For the text-containing cell, return its midpoint in [X, Y] coordinate format. 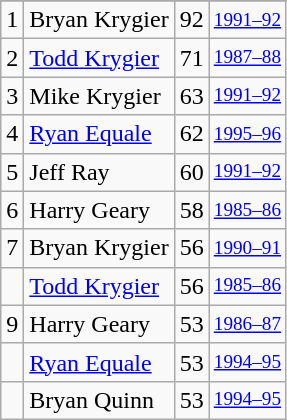
9 [12, 324]
1990–91 [247, 248]
7 [12, 248]
3 [12, 96]
1987–88 [247, 58]
Mike Krygier [99, 96]
1 [12, 20]
58 [192, 210]
1986–87 [247, 324]
1995–96 [247, 134]
92 [192, 20]
63 [192, 96]
Jeff Ray [99, 172]
4 [12, 134]
71 [192, 58]
2 [12, 58]
5 [12, 172]
60 [192, 172]
Bryan Quinn [99, 400]
62 [192, 134]
6 [12, 210]
